Return (x, y) of the center of cell containing provided text 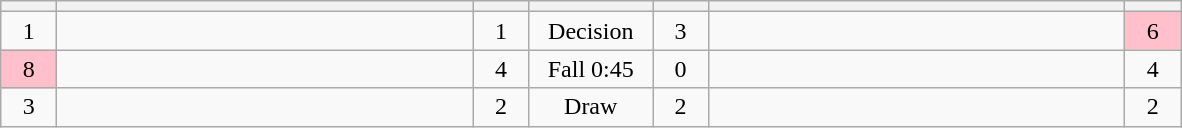
8 (29, 69)
6 (1153, 31)
Decision (591, 31)
Fall 0:45 (591, 69)
Draw (591, 107)
0 (680, 69)
